Provide the (X, Y) coordinate of the cell's center where the given text is located.  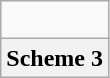
Scheme 3 (55, 58)
